Output the [x, y] coordinate of the center of the cell containing the given text.  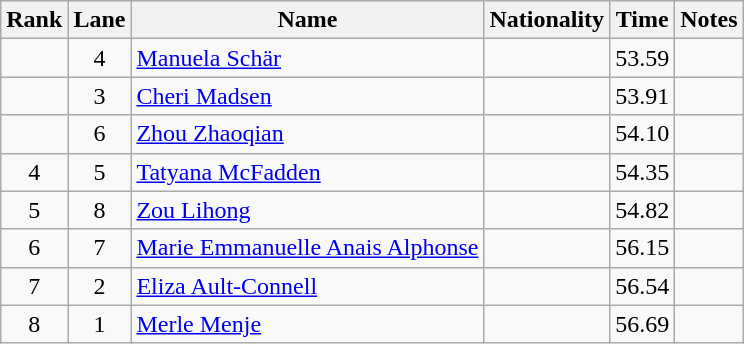
Marie Emmanuelle Anais Alphonse [308, 248]
56.15 [642, 248]
Time [642, 20]
Zhou Zhaoqian [308, 134]
54.82 [642, 210]
56.54 [642, 286]
Cheri Madsen [308, 96]
Merle Menje [308, 324]
54.10 [642, 134]
54.35 [642, 172]
53.91 [642, 96]
Zou Lihong [308, 210]
56.69 [642, 324]
Lane [100, 20]
2 [100, 286]
Nationality [547, 20]
Tatyana McFadden [308, 172]
Manuela Schär [308, 58]
Rank [34, 20]
Notes [709, 20]
3 [100, 96]
Eliza Ault-Connell [308, 286]
1 [100, 324]
Name [308, 20]
53.59 [642, 58]
